Capture the cell that displays the provided text and extract its [x, y] central coordinate. 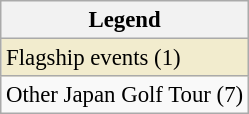
Flagship events (1) [125, 58]
Legend [125, 20]
Other Japan Golf Tour (7) [125, 95]
